Extract the [x, y] coordinate from the center of the cell holding the provided text.  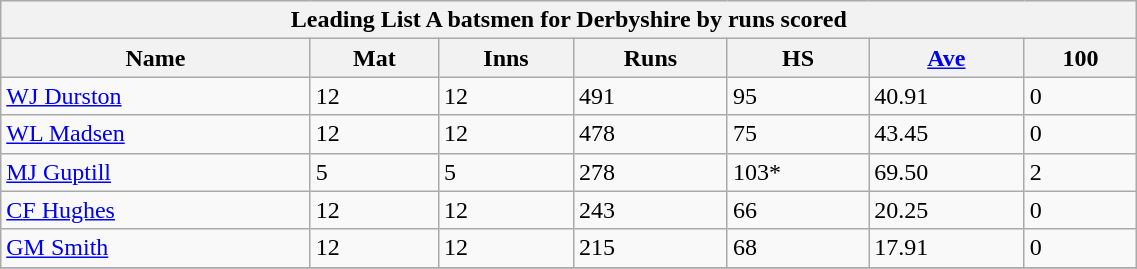
103* [798, 172]
215 [650, 248]
43.45 [946, 134]
Name [156, 58]
20.25 [946, 210]
95 [798, 96]
Leading List A batsmen for Derbyshire by runs scored [569, 20]
491 [650, 96]
17.91 [946, 248]
75 [798, 134]
Runs [650, 58]
66 [798, 210]
278 [650, 172]
GM Smith [156, 248]
CF Hughes [156, 210]
WJ Durston [156, 96]
HS [798, 58]
Inns [506, 58]
2 [1080, 172]
478 [650, 134]
69.50 [946, 172]
243 [650, 210]
Mat [374, 58]
Ave [946, 58]
68 [798, 248]
100 [1080, 58]
WL Madsen [156, 134]
MJ Guptill [156, 172]
40.91 [946, 96]
